Search for the cell housing the specified text and yield its [X, Y] center coordinate. 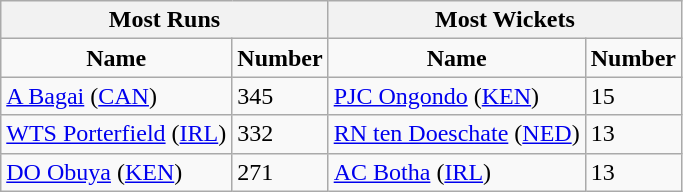
332 [280, 134]
AC Botha (IRL) [456, 172]
345 [280, 96]
DO Obuya (KEN) [116, 172]
15 [633, 96]
271 [280, 172]
Most Wickets [504, 20]
RN ten Doeschate (NED) [456, 134]
Most Runs [164, 20]
WTS Porterfield (IRL) [116, 134]
A Bagai (CAN) [116, 96]
PJC Ongondo (KEN) [456, 96]
